Scan for the cell matching the given text and deliver its [x, y] coordinate at center. 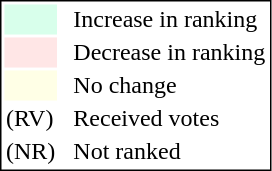
(NR) [30, 151]
Decrease in ranking [170, 53]
Not ranked [170, 151]
Received votes [170, 119]
Increase in ranking [170, 19]
(RV) [30, 119]
No change [170, 85]
